Provide the [x, y] coordinate of the cell's center where the given text is located.  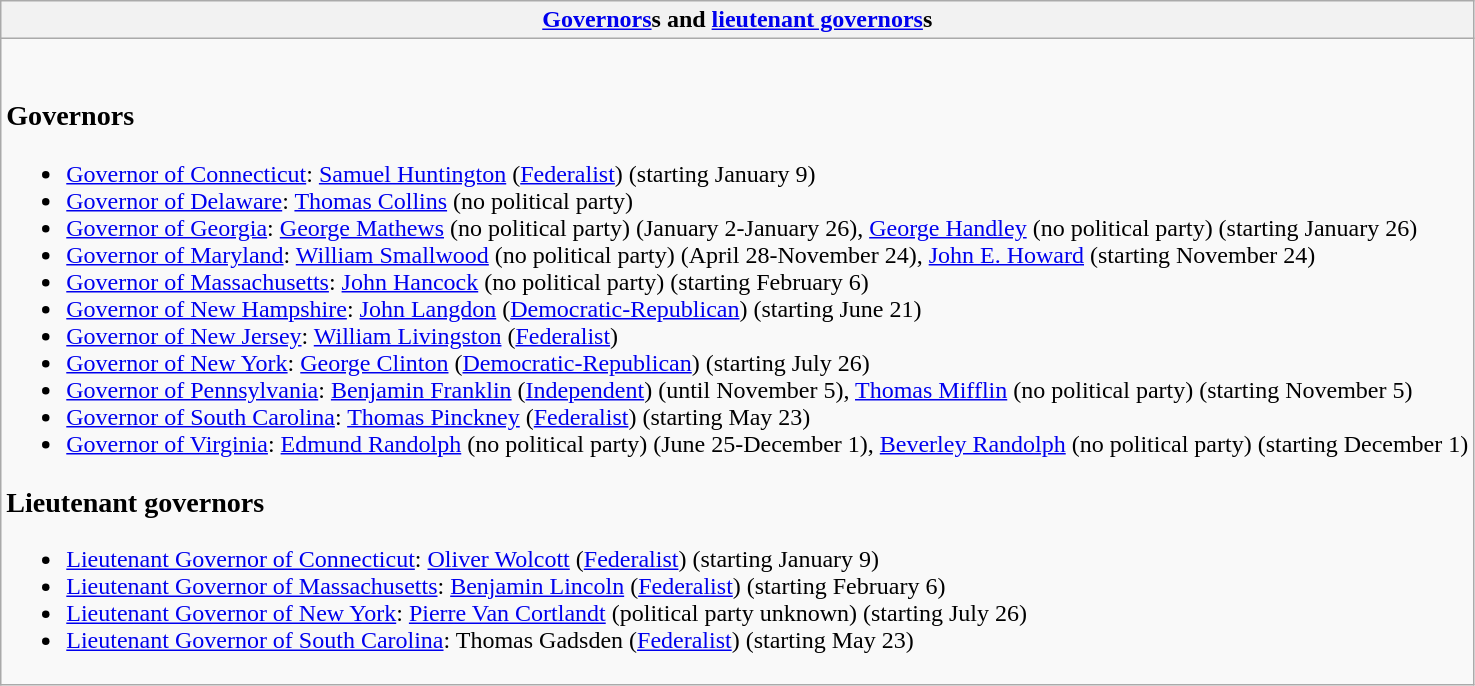
Governorss and lieutenant governorss [738, 20]
